Return the (x, y) coordinate for the center point of the cell that contains the specified text.  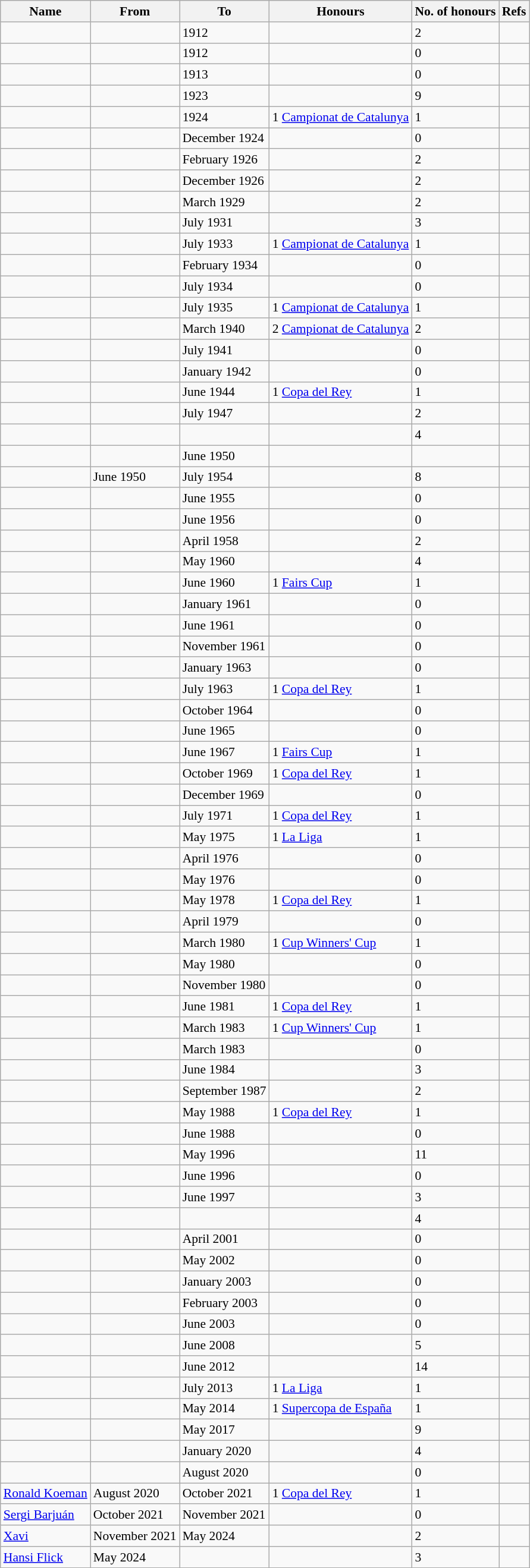
May 2002 (225, 1261)
June 1967 (225, 752)
Honours (341, 11)
September 1987 (225, 1091)
Sergi Barjuán (45, 1515)
March 1929 (225, 202)
July 1934 (225, 286)
October 1964 (225, 710)
June 1988 (225, 1134)
April 2001 (225, 1239)
December 1926 (225, 181)
March 1940 (225, 329)
April 1976 (225, 858)
November 1961 (225, 647)
2 Campionat de Catalunya (341, 329)
July 1935 (225, 308)
June 2012 (225, 1367)
June 1965 (225, 731)
Name (45, 11)
July 1941 (225, 350)
1924 (225, 117)
May 2014 (225, 1409)
July 1933 (225, 244)
July 1963 (225, 689)
June 1984 (225, 1070)
Hansi Flick (45, 1557)
June 1996 (225, 1176)
11 (455, 1155)
March 1980 (225, 943)
June 1997 (225, 1197)
Ronald Koeman (45, 1494)
8 (455, 477)
June 2003 (225, 1324)
November 1980 (225, 985)
Xavi (45, 1536)
May 1996 (225, 1155)
June 1981 (225, 1007)
May 1976 (225, 880)
Refs (514, 11)
June 1961 (225, 625)
May 1978 (225, 901)
1 Supercopa de España (341, 1409)
April 1979 (225, 922)
From (135, 11)
1923 (225, 96)
June 1944 (225, 392)
January 1942 (225, 371)
July 1931 (225, 223)
May 2017 (225, 1430)
January 1963 (225, 668)
No. of honours (455, 11)
June 1956 (225, 519)
January 2020 (225, 1451)
June 2008 (225, 1346)
5 (455, 1346)
July 1947 (225, 414)
July 2013 (225, 1388)
December 1924 (225, 138)
May 1960 (225, 562)
May 1980 (225, 964)
June 1955 (225, 499)
May 1988 (225, 1113)
July 1954 (225, 477)
June 1960 (225, 583)
February 1926 (225, 160)
October 1969 (225, 774)
July 1971 (225, 816)
February 2003 (225, 1303)
May 1975 (225, 837)
January 2003 (225, 1282)
1913 (225, 75)
April 1958 (225, 541)
14 (455, 1367)
December 1969 (225, 795)
To (225, 11)
January 1961 (225, 604)
February 1934 (225, 266)
